Pinpoint the cell where the given text exists, returning its (X, Y) midpoint coordinate. 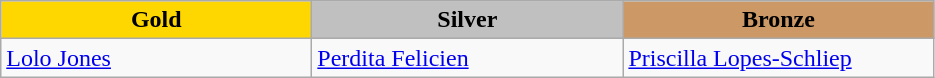
Perdita Felicien (468, 58)
Silver (468, 20)
Bronze (778, 20)
Priscilla Lopes-Schliep (778, 58)
Gold (156, 20)
Lolo Jones (156, 58)
